Return the [X, Y] coordinate for the center point of the cell that contains the specified text.  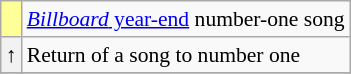
Billboard year-end number-one song [186, 19]
Return of a song to number one [186, 55]
↑ [12, 55]
